Search for the cell housing the specified text and yield its (X, Y) center coordinate. 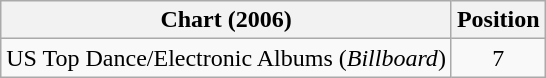
7 (498, 58)
US Top Dance/Electronic Albums (Billboard) (226, 58)
Chart (2006) (226, 20)
Position (498, 20)
